Return the (X, Y) coordinate for the center point of the cell that contains the specified text.  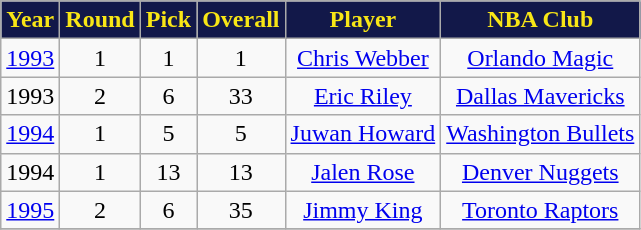
1995 (30, 210)
Pick (168, 20)
Year (30, 20)
Dallas Mavericks (540, 96)
Jalen Rose (363, 172)
Player (363, 20)
Chris Webber (363, 58)
Denver Nuggets (540, 172)
33 (241, 96)
NBA Club (540, 20)
Jimmy King (363, 210)
Juwan Howard (363, 134)
Eric Riley (363, 96)
Toronto Raptors (540, 210)
Orlando Magic (540, 58)
Round (100, 20)
Overall (241, 20)
Washington Bullets (540, 134)
35 (241, 210)
